Provide the [X, Y] coordinate of the cell's center where the given text is located.  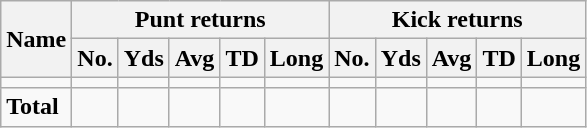
Kick returns [458, 20]
Punt returns [200, 20]
Name [36, 39]
Total [36, 107]
